Identify which cell holds the provided text, then report its [x, y] central coordinate. 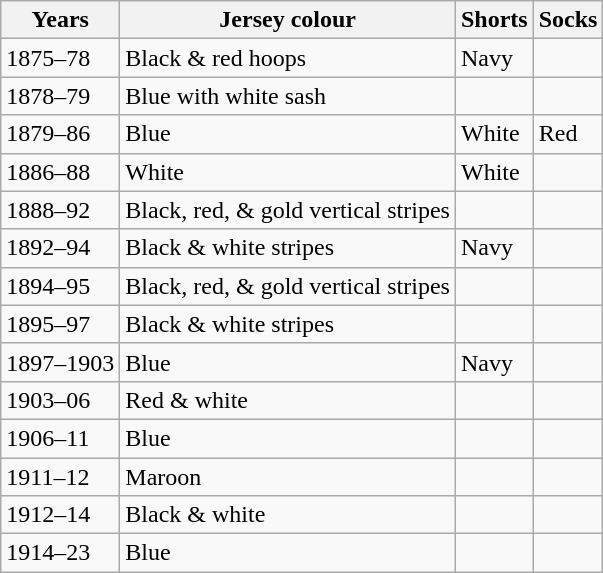
1878–79 [60, 96]
1914–23 [60, 553]
Shorts [494, 20]
1875–78 [60, 58]
1895–97 [60, 324]
1888–92 [60, 210]
1903–06 [60, 400]
Black & white [288, 515]
Red & white [288, 400]
1912–14 [60, 515]
Socks [568, 20]
1892–94 [60, 248]
Maroon [288, 477]
Red [568, 134]
1894–95 [60, 286]
1911–12 [60, 477]
1886–88 [60, 172]
Black & red hoops [288, 58]
Blue with white sash [288, 96]
1897–1903 [60, 362]
1879–86 [60, 134]
Jersey colour [288, 20]
Years [60, 20]
1906–11 [60, 438]
